Pinpoint the cell where the given text exists, returning its [x, y] midpoint coordinate. 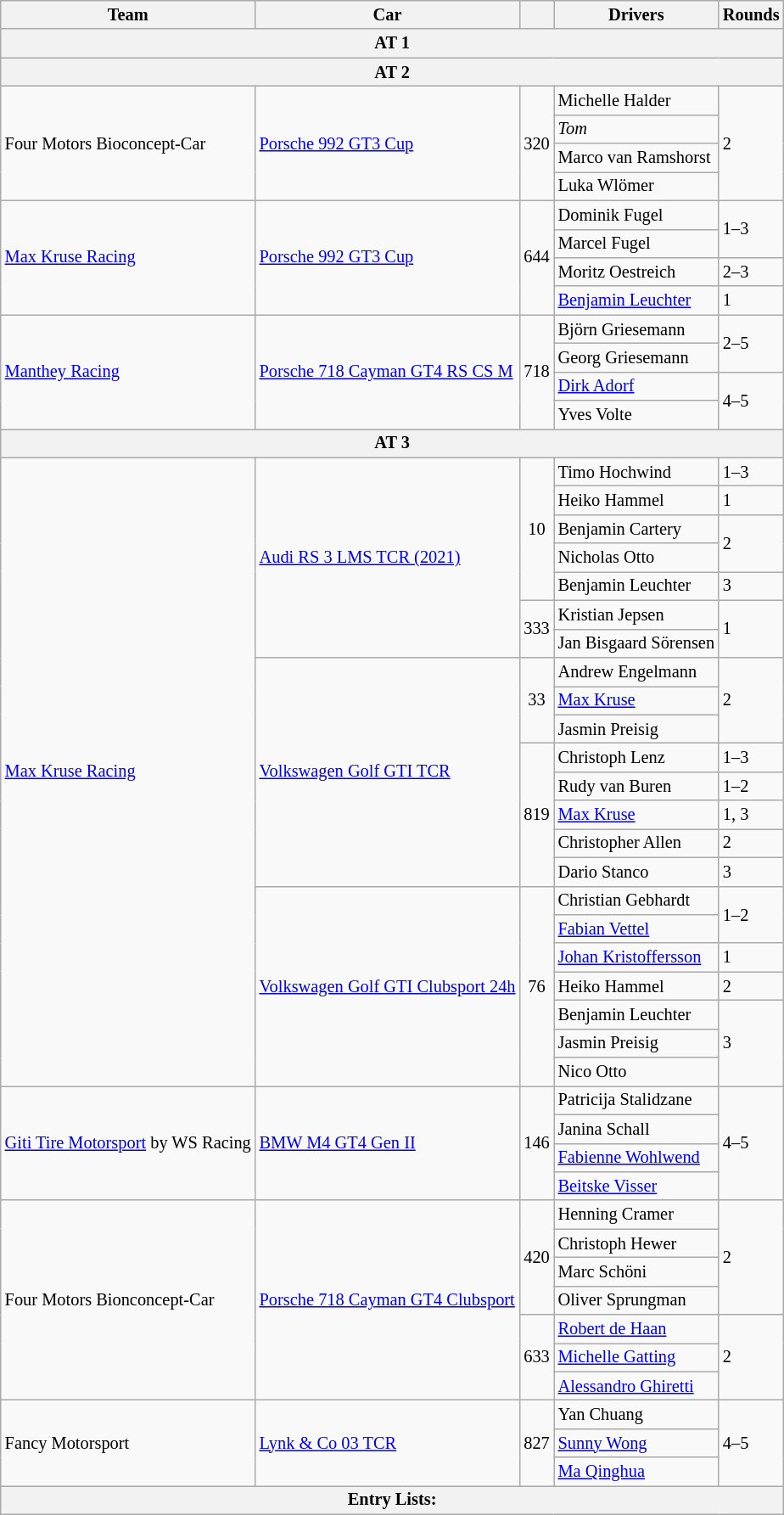
644 [536, 258]
AT 3 [392, 443]
Rounds [752, 14]
Alessandro Ghiretti [636, 1386]
Audi RS 3 LMS TCR (2021) [388, 558]
Yves Volte [636, 415]
Jan Bisgaard Sörensen [636, 643]
BMW M4 GT4 Gen II [388, 1142]
Moritz Oestreich [636, 272]
Björn Griesemann [636, 329]
10 [536, 529]
Rudy van Buren [636, 786]
Sunny Wong [636, 1443]
718 [536, 372]
Henning Cramer [636, 1215]
Dirk Adorf [636, 386]
1, 3 [752, 815]
333 [536, 628]
Volkswagen Golf GTI Clubsport 24h [388, 986]
AT 1 [392, 43]
Porsche 718 Cayman GT4 RS CS M [388, 372]
Lynk & Co 03 TCR [388, 1443]
Manthey Racing [128, 372]
Marco van Ramshorst [636, 158]
Luka Wlömer [636, 186]
Georg Griesemann [636, 357]
Tom [636, 129]
Fabian Vettel [636, 929]
Christoph Hewer [636, 1243]
Ma Qinghua [636, 1472]
Patricija Stalidzane [636, 1100]
AT 2 [392, 72]
Andrew Engelmann [636, 671]
76 [536, 986]
Johan Kristoffersson [636, 957]
Nico Otto [636, 1072]
420 [536, 1258]
Drivers [636, 14]
2–5 [752, 343]
Benjamin Cartery [636, 529]
Four Motors Bionconcept-Car [128, 1300]
Dario Stanco [636, 872]
33 [536, 699]
Michelle Gatting [636, 1357]
827 [536, 1443]
Christoph Lenz [636, 757]
Car [388, 14]
Christian Gebhardt [636, 901]
Christopher Allen [636, 843]
819 [536, 814]
Giti Tire Motorsport by WS Racing [128, 1142]
Kristian Jepsen [636, 614]
633 [536, 1358]
Marcel Fugel [636, 244]
Janina Schall [636, 1129]
Yan Chuang [636, 1415]
Dominik Fugel [636, 215]
Fancy Motorsport [128, 1443]
2–3 [752, 272]
Nicholas Otto [636, 558]
Beitske Visser [636, 1186]
Robert de Haan [636, 1329]
146 [536, 1142]
Porsche 718 Cayman GT4 Clubsport [388, 1300]
Entry Lists: [392, 1500]
320 [536, 143]
Oliver Sprungman [636, 1300]
Four Motors Bioconcept-Car [128, 143]
Marc Schöni [636, 1271]
Fabienne Wohlwend [636, 1158]
Michelle Halder [636, 100]
Timo Hochwind [636, 472]
Team [128, 14]
Volkswagen Golf GTI TCR [388, 771]
